Detect which cell encompasses the target text, then output its (x, y) center coordinate. 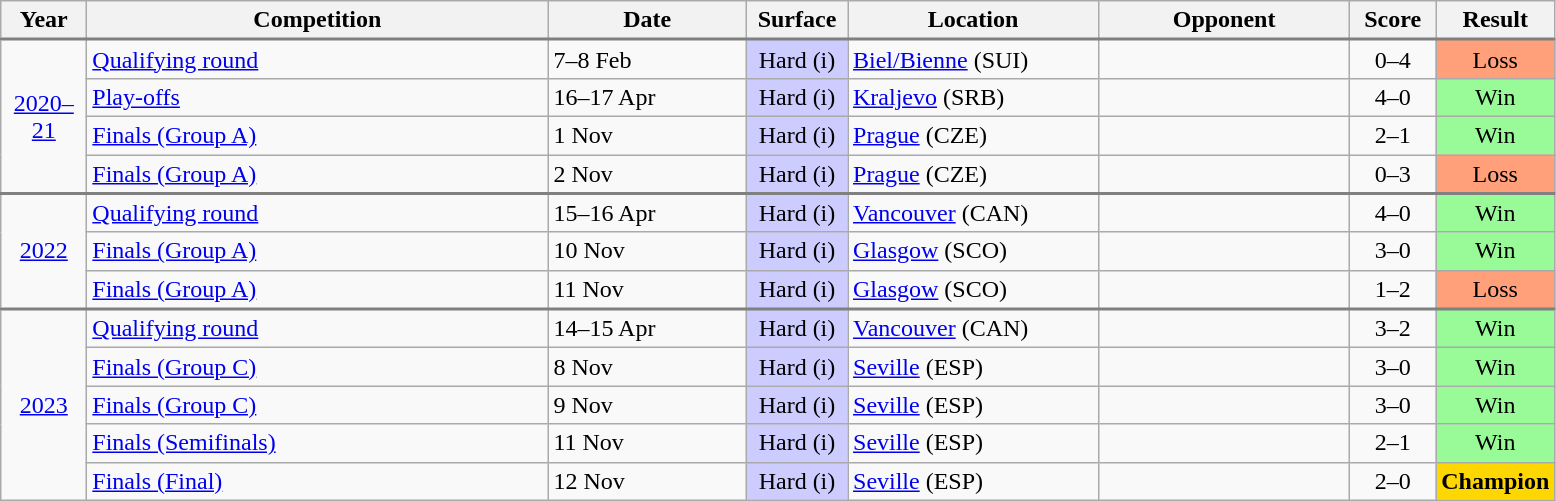
Finals (Final) (318, 481)
Date (648, 20)
2 Nov (648, 174)
Play-offs (318, 97)
Result (1496, 20)
9 Nov (648, 405)
Kraljevo (SRB) (974, 97)
Surface (796, 20)
2020–21 (44, 117)
0–3 (1393, 174)
2–0 (1393, 481)
14–15 Apr (648, 328)
Finals (Semifinals) (318, 443)
2023 (44, 404)
15–16 Apr (648, 212)
1 Nov (648, 135)
Score (1393, 20)
Competition (318, 20)
Biel/Bienne (SUI) (974, 60)
0–4 (1393, 60)
8 Nov (648, 367)
3–2 (1393, 328)
7–8 Feb (648, 60)
Champion (1496, 481)
1–2 (1393, 290)
12 Nov (648, 481)
10 Nov (648, 251)
Opponent (1224, 20)
16–17 Apr (648, 97)
Location (974, 20)
Year (44, 20)
2022 (44, 251)
